Output the [X, Y] coordinate of the center of the cell containing the given text.  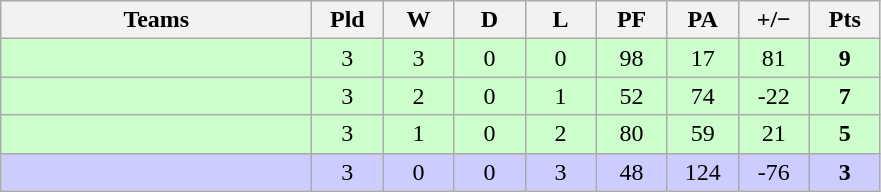
Teams [156, 20]
21 [774, 134]
124 [702, 172]
-22 [774, 96]
80 [632, 134]
9 [844, 58]
PA [702, 20]
48 [632, 172]
74 [702, 96]
Pld [348, 20]
59 [702, 134]
81 [774, 58]
5 [844, 134]
98 [632, 58]
W [418, 20]
PF [632, 20]
17 [702, 58]
-76 [774, 172]
D [490, 20]
7 [844, 96]
52 [632, 96]
Pts [844, 20]
+/− [774, 20]
L [560, 20]
